Extract the [x, y] coordinate from the center of the cell holding the provided text.  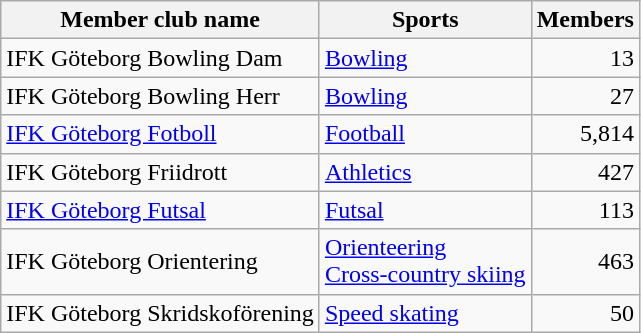
Futsal [425, 210]
IFK Göteborg Bowling Herr [160, 96]
IFK Göteborg Friidrott [160, 172]
OrienteeringCross-country skiing [425, 262]
IFK Göteborg Fotboll [160, 134]
Members [585, 20]
Member club name [160, 20]
IFK Göteborg Bowling Dam [160, 58]
Athletics [425, 172]
113 [585, 210]
5,814 [585, 134]
Sports [425, 20]
427 [585, 172]
50 [585, 313]
Speed skating [425, 313]
463 [585, 262]
13 [585, 58]
27 [585, 96]
IFK Göteborg Skridskoförening [160, 313]
IFK Göteborg Orientering [160, 262]
Football [425, 134]
IFK Göteborg Futsal [160, 210]
